Find where the given text appears and provide that cell's center as [X, Y] coordinate. 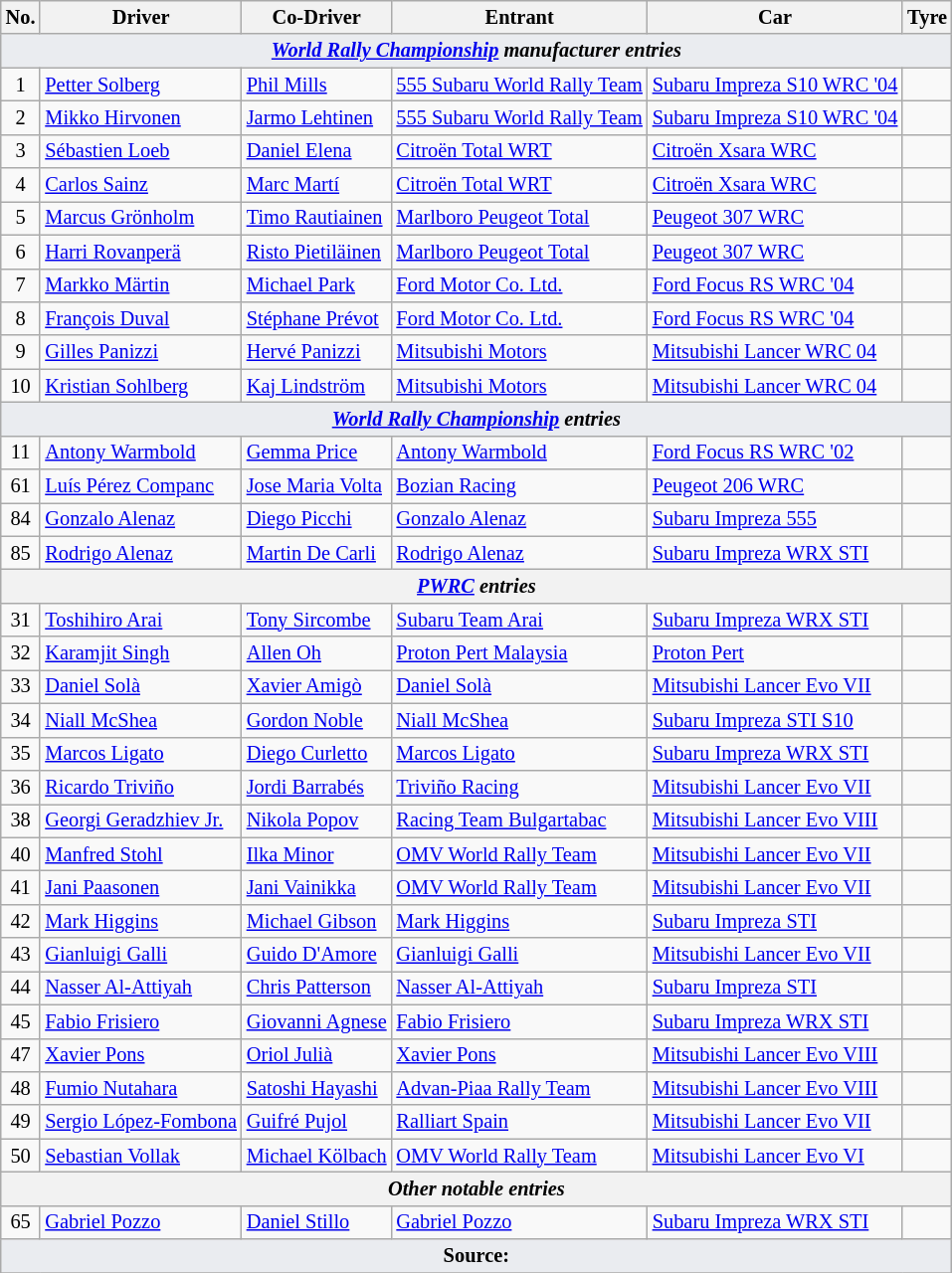
Car [775, 17]
1 [21, 85]
Fumio Nutahara [140, 1088]
Luís Pérez Companc [140, 486]
44 [21, 988]
Sébastien Loeb [140, 151]
61 [21, 486]
Ilka Minor [316, 854]
84 [21, 519]
Jose Maria Volta [316, 486]
Co-Driver [316, 17]
Michael Kölbach [316, 1156]
Carlos Sainz [140, 185]
45 [21, 1021]
Gemma Price [316, 453]
5 [21, 218]
Jarmo Lehtinen [316, 117]
38 [21, 820]
41 [21, 887]
Jani Paasonen [140, 887]
Allen Oh [316, 653]
Michael Gibson [316, 921]
Peugeot 206 WRC [775, 486]
Other notable entries [476, 1188]
2 [21, 117]
Daniel Stillo [316, 1222]
48 [21, 1088]
François Duval [140, 318]
Subaru Team Arai [519, 620]
Tony Sircombe [316, 620]
6 [21, 252]
Gordon Noble [316, 720]
Subaru Impreza STI S10 [775, 720]
49 [21, 1122]
32 [21, 653]
Nikola Popov [316, 820]
85 [21, 553]
Stéphane Prévot [316, 318]
9 [21, 352]
Triviño Racing [519, 787]
Driver [140, 17]
3 [21, 151]
Bozian Racing [519, 486]
Tyre [927, 17]
Subaru Impreza 555 [775, 519]
Chris Patterson [316, 988]
Jani Vainikka [316, 887]
11 [21, 453]
Proton Pert [775, 653]
Diego Picchi [316, 519]
Sebastian Vollak [140, 1156]
Risto Pietiläinen [316, 252]
Gilles Panizzi [140, 352]
4 [21, 185]
42 [21, 921]
Petter Solberg [140, 85]
Ricardo Triviño [140, 787]
World Rally Championship manufacturer entries [476, 51]
World Rally Championship entries [476, 419]
Harri Rovanperä [140, 252]
Source: [476, 1256]
Manfred Stohl [140, 854]
Georgi Geradzhiev Jr. [140, 820]
33 [21, 686]
43 [21, 955]
Ford Focus RS WRC '02 [775, 453]
65 [21, 1222]
Giovanni Agnese [316, 1021]
31 [21, 620]
10 [21, 386]
Michael Park [316, 285]
Toshihiro Arai [140, 620]
Oriol Julià [316, 1055]
Diego Curletto [316, 754]
47 [21, 1055]
Kristian Sohlberg [140, 386]
Markko Märtin [140, 285]
Karamjit Singh [140, 653]
Kaj Lindström [316, 386]
Entrant [519, 17]
40 [21, 854]
7 [21, 285]
Racing Team Bulgartabac [519, 820]
Martin De Carli [316, 553]
Advan-Piaa Rally Team [519, 1088]
PWRC entries [476, 586]
Guido D'Amore [316, 955]
Xavier Amigò [316, 686]
50 [21, 1156]
Jordi Barrabés [316, 787]
Satoshi Hayashi [316, 1088]
Mitsubishi Lancer Evo VI [775, 1156]
Marcus Grönholm [140, 218]
36 [21, 787]
No. [21, 17]
Timo Rautiainen [316, 218]
Hervé Panizzi [316, 352]
Mikko Hirvonen [140, 117]
Daniel Elena [316, 151]
Phil Mills [316, 85]
Proton Pert Malaysia [519, 653]
Guifré Pujol [316, 1122]
Ralliart Spain [519, 1122]
8 [21, 318]
35 [21, 754]
34 [21, 720]
Marc Martí [316, 185]
Sergio López-Fombona [140, 1122]
